Return [X, Y] of the center of cell containing provided text 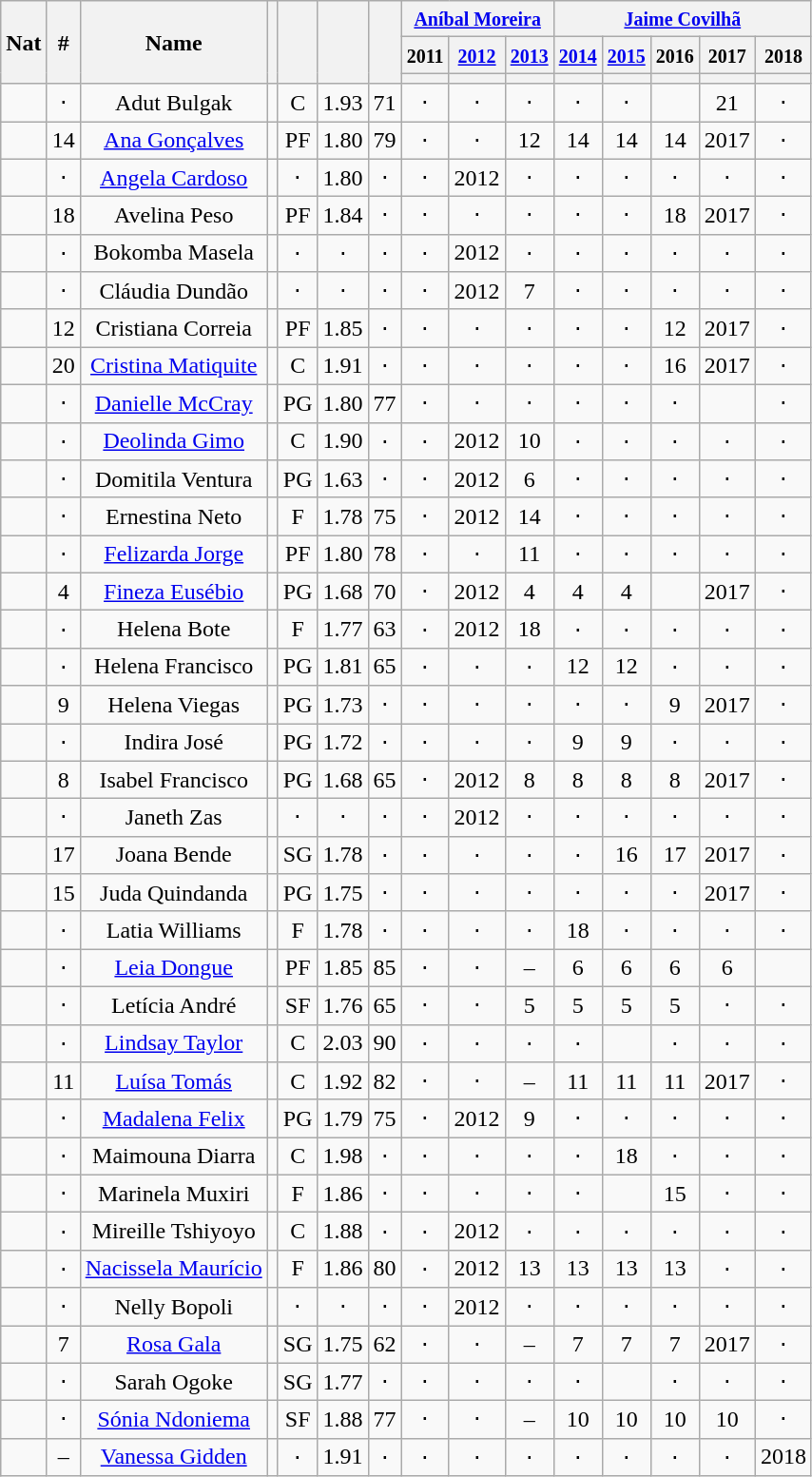
Cláudia Dundão [173, 291]
2016 [675, 55]
1.63 [342, 479]
Fineza Eusébio [173, 592]
Isabel Francisco [173, 780]
1.79 [342, 1118]
Adut Bulgak [173, 103]
62 [384, 1345]
Rosa Gala [173, 1345]
70 [384, 592]
Ana Gonçalves [173, 141]
Avelina Peso [173, 216]
Nelly Bopoli [173, 1307]
2014 [578, 55]
Deolinda Gimo [173, 441]
1.84 [342, 216]
2011 [425, 55]
63 [384, 630]
Name [173, 42]
Vanessa Gidden [173, 1457]
Madalena Felix [173, 1118]
Danielle McCray [173, 403]
85 [384, 968]
Joana Bende [173, 855]
Nacissela Maurício [173, 1269]
Jaime Covilhã [683, 19]
Ernestina Neto [173, 516]
Felizarda Jorge [173, 554]
Juda Quindanda [173, 893]
Latia Williams [173, 930]
Nat [24, 42]
Leia Dongue [173, 968]
Mireille Tshiyoyo [173, 1232]
Domitila Ventura [173, 479]
21 [726, 103]
Sarah Ogoke [173, 1382]
1.76 [342, 1005]
78 [384, 554]
Helena Francisco [173, 667]
80 [384, 1269]
1.92 [342, 1081]
Bokomba Masela [173, 253]
1.81 [342, 667]
2015 [626, 55]
90 [384, 1043]
# [63, 42]
Helena Bote [173, 630]
Aníbal Moreira [477, 19]
2.03 [342, 1043]
Helena Viegas [173, 705]
Letícia André [173, 1005]
Indira José [173, 742]
Lindsay Taylor [173, 1043]
Luísa Tomás [173, 1081]
71 [384, 103]
82 [384, 1081]
Angela Cardoso [173, 178]
Marinela Muxiri [173, 1194]
1.98 [342, 1156]
20 [63, 366]
1.72 [342, 742]
2013 [529, 55]
Cristiana Correia [173, 328]
Sónia Ndoniema [173, 1420]
1.93 [342, 103]
79 [384, 141]
Janeth Zas [173, 818]
1.73 [342, 705]
Maimouna Diarra [173, 1156]
1.90 [342, 441]
Cristina Matiquite [173, 366]
